Extract the (x, y) coordinate from the center of the cell holding the provided text.  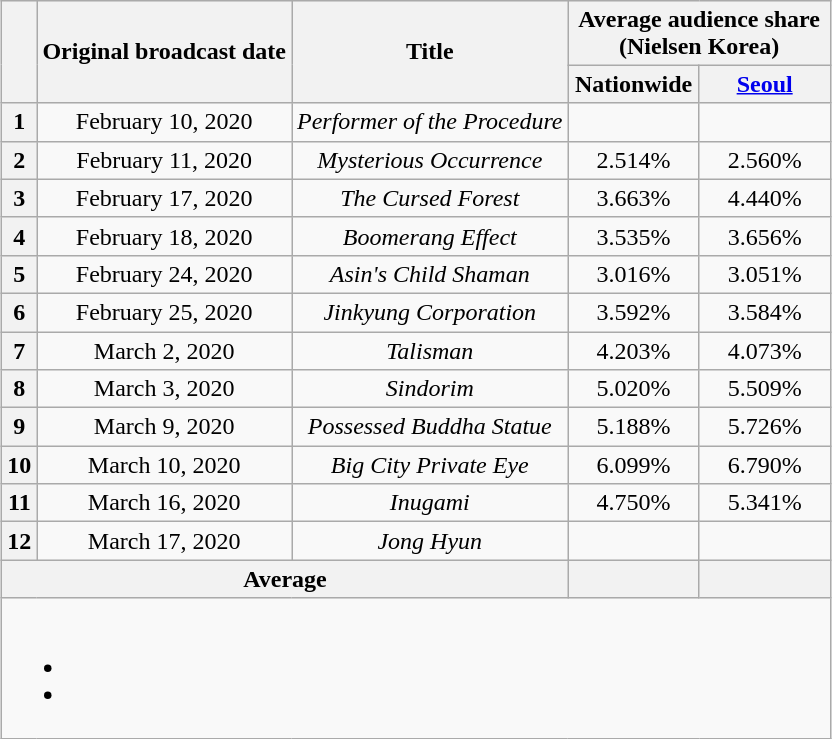
Performer of the Procedure (430, 122)
Nationwide (634, 84)
Inugami (430, 503)
Title (430, 52)
4.203% (634, 351)
3.016% (634, 274)
5.726% (764, 427)
2 (20, 160)
9 (20, 427)
4.073% (764, 351)
Possessed Buddha Statue (430, 427)
6.099% (634, 465)
February 11, 2020 (164, 160)
February 10, 2020 (164, 122)
6 (20, 312)
February 18, 2020 (164, 236)
3.051% (764, 274)
3.656% (764, 236)
Average (285, 579)
3.535% (634, 236)
4.750% (634, 503)
February 17, 2020 (164, 198)
2.560% (764, 160)
5.509% (764, 389)
Boomerang Effect (430, 236)
Asin's Child Shaman (430, 274)
February 24, 2020 (164, 274)
Sindorim (430, 389)
March 16, 2020 (164, 503)
12 (20, 541)
March 9, 2020 (164, 427)
Jinkyung Corporation (430, 312)
The Cursed Forest (430, 198)
Seoul (764, 84)
February 25, 2020 (164, 312)
5.020% (634, 389)
Jong Hyun (430, 541)
10 (20, 465)
6.790% (764, 465)
Talisman (430, 351)
3.663% (634, 198)
3 (20, 198)
5.188% (634, 427)
Mysterious Occurrence (430, 160)
3.584% (764, 312)
Average audience share(Nielsen Korea) (699, 32)
March 10, 2020 (164, 465)
4 (20, 236)
8 (20, 389)
5.341% (764, 503)
March 17, 2020 (164, 541)
1 (20, 122)
7 (20, 351)
March 2, 2020 (164, 351)
March 3, 2020 (164, 389)
3.592% (634, 312)
2.514% (634, 160)
11 (20, 503)
Big City Private Eye (430, 465)
Original broadcast date (164, 52)
4.440% (764, 198)
5 (20, 274)
